Return the (x, y) coordinate for the center point of the cell that contains the specified text.  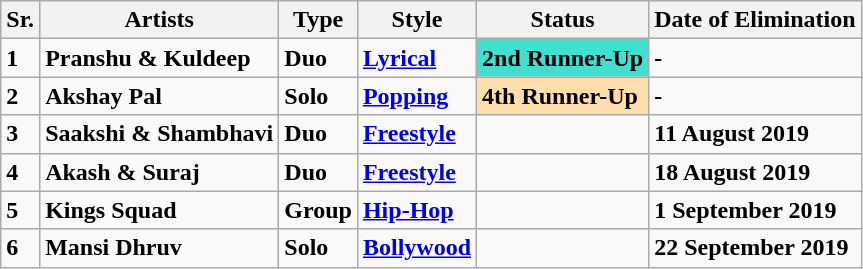
Artists (160, 20)
Akash & Suraj (160, 172)
Sr. (20, 20)
6 (20, 248)
3 (20, 134)
Mansi Dhruv (160, 248)
Popping (416, 96)
Status (563, 20)
Lyrical (416, 58)
Bollywood (416, 248)
Pranshu & Kuldeep (160, 58)
Hip-Hop (416, 210)
5 (20, 210)
Date of Elimination (755, 20)
Akshay Pal (160, 96)
Type (318, 20)
11 August 2019 (755, 134)
4 (20, 172)
Saakshi & Shambhavi (160, 134)
4th Runner-Up (563, 96)
22 September 2019 (755, 248)
18 August 2019 (755, 172)
2 (20, 96)
Kings Squad (160, 210)
1 September 2019 (755, 210)
1 (20, 58)
Style (416, 20)
2nd Runner-Up (563, 58)
Group (318, 210)
